Extract the [X, Y] coordinate from the center of the cell holding the provided text.  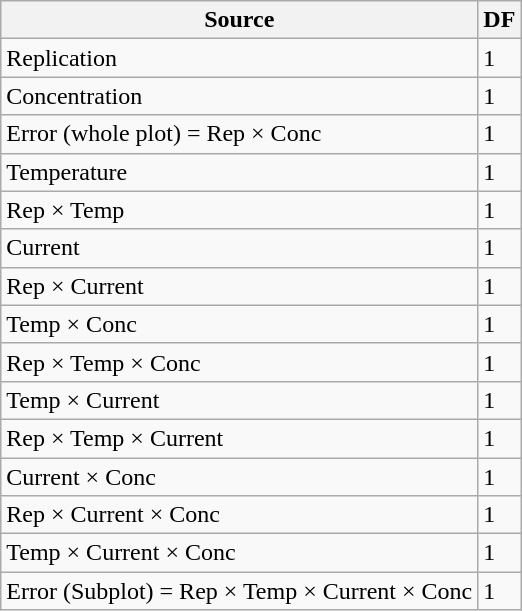
DF [500, 20]
Error (Subplot) = Rep × Temp × Current × Conc [240, 591]
Rep × Temp [240, 210]
Rep × Current × Conc [240, 515]
Current [240, 248]
Rep × Current [240, 286]
Temp × Current [240, 400]
Temperature [240, 172]
Temp × Conc [240, 324]
Current × Conc [240, 477]
Rep × Temp × Conc [240, 362]
Error (whole plot) = Rep × Conc [240, 134]
Temp × Current × Conc [240, 553]
Source [240, 20]
Rep × Temp × Current [240, 438]
Replication [240, 58]
Concentration [240, 96]
